For the text-containing cell, return its midpoint in (X, Y) coordinate format. 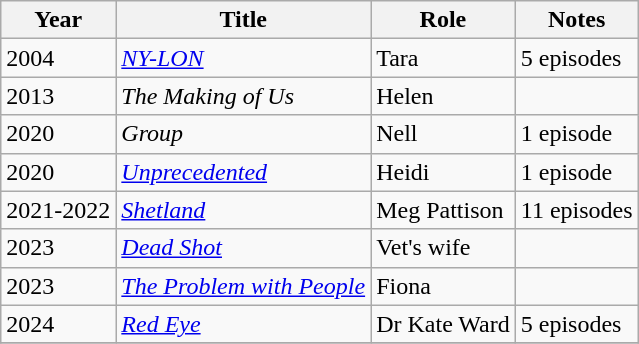
Tara (444, 58)
NY-LON (244, 58)
Year (58, 20)
2004 (58, 58)
Fiona (444, 286)
Dead Shot (244, 248)
Unprecedented (244, 172)
Red Eye (244, 324)
Meg Pattison (444, 210)
Title (244, 20)
2021-2022 (58, 210)
The Problem with People (244, 286)
Dr Kate Ward (444, 324)
11 episodes (576, 210)
Vet's wife (444, 248)
Shetland (244, 210)
2013 (58, 96)
Role (444, 20)
The Making of Us (244, 96)
Notes (576, 20)
Nell (444, 134)
Helen (444, 96)
2024 (58, 324)
Group (244, 134)
Heidi (444, 172)
